Find where the given text appears and provide that cell's center as [x, y] coordinate. 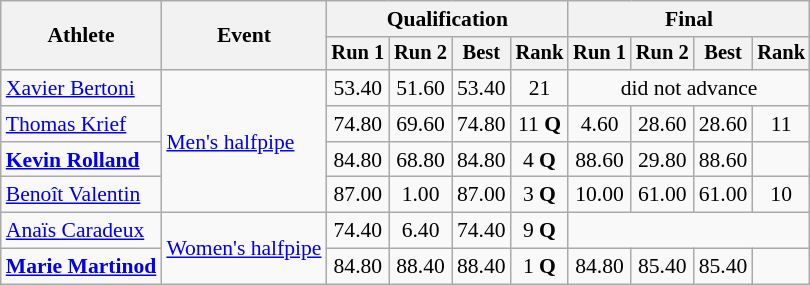
Anaïs Caradeux [82, 231]
Athlete [82, 36]
21 [540, 88]
did not advance [689, 88]
Event [244, 36]
11 [781, 124]
4.60 [600, 124]
10.00 [600, 195]
Xavier Bertoni [82, 88]
Thomas Krief [82, 124]
29.80 [662, 160]
3 Q [540, 195]
6.40 [420, 231]
69.60 [420, 124]
Women's halfpipe [244, 248]
10 [781, 195]
1.00 [420, 195]
Qualification [447, 19]
9 Q [540, 231]
1 Q [540, 267]
Final [689, 19]
51.60 [420, 88]
68.80 [420, 160]
Men's halfpipe [244, 141]
Kevin Rolland [82, 160]
Benoît Valentin [82, 195]
11 Q [540, 124]
Marie Martinod [82, 267]
4 Q [540, 160]
